Determine the (x, y) coordinate at the center of the cell enclosing the given text.  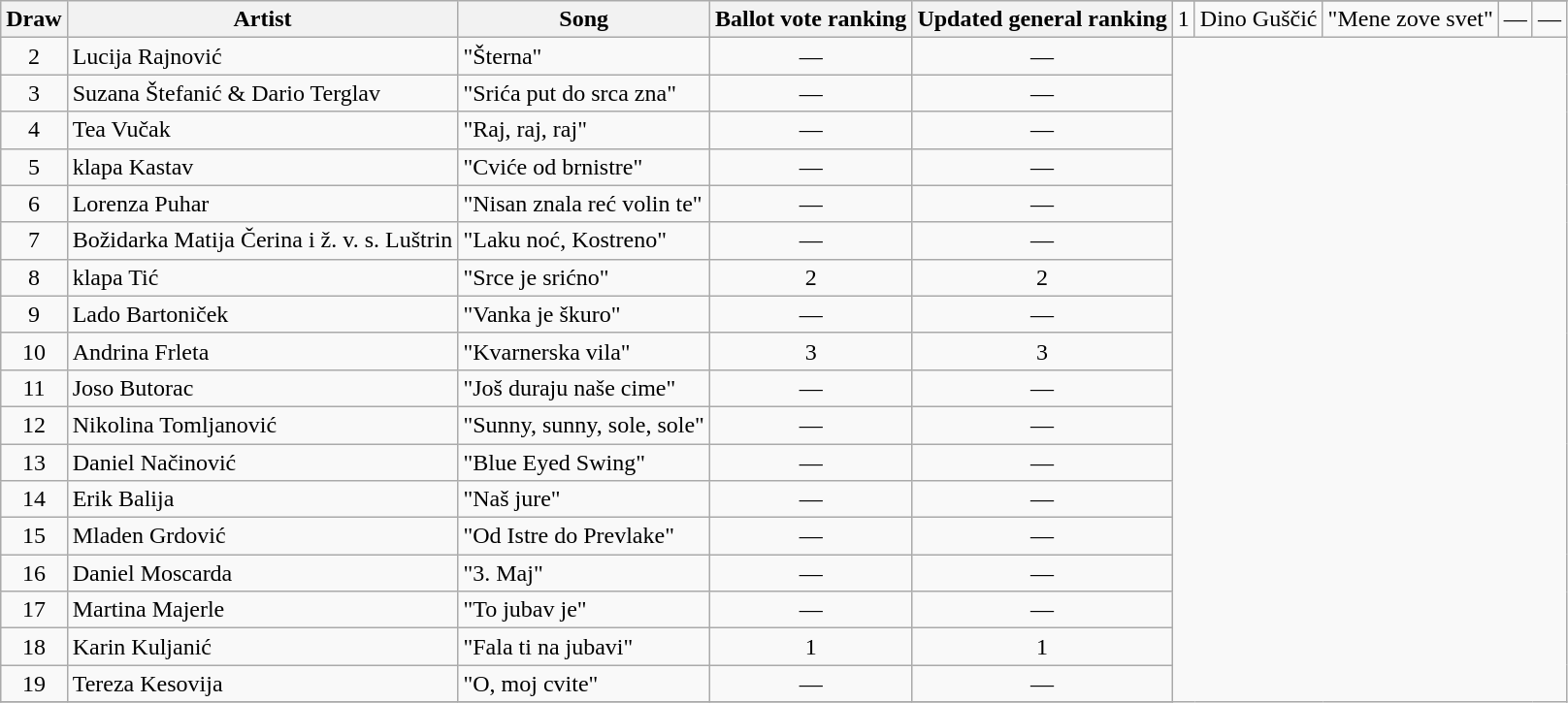
Daniel Načinović (262, 463)
Andrina Frleta (262, 351)
Tea Vučak (262, 130)
"Kvarnerska vila" (584, 351)
"To jubav je" (584, 610)
Draw (34, 19)
"Srce je srićno" (584, 277)
5 (34, 167)
"Sunny, sunny, sole, sole" (584, 425)
14 (34, 499)
"Blue Eyed Swing" (584, 463)
Ballot vote ranking (810, 19)
Song (584, 19)
Lucija Rajnović (262, 56)
Karin Kuljanić (262, 647)
Mladen Grdović (262, 536)
18 (34, 647)
Dino Guščić (1258, 19)
10 (34, 351)
"Vanka je škuro" (584, 314)
11 (34, 388)
7 (34, 240)
Joso Butorac (262, 388)
Updated general ranking (1042, 19)
"3. Maj" (584, 573)
Nikolina Tomljanović (262, 425)
9 (34, 314)
6 (34, 204)
"O, moj cvite" (584, 684)
19 (34, 684)
"Raj, raj, raj" (584, 130)
17 (34, 610)
"Fala ti na jubavi" (584, 647)
"Mene zove svet" (1411, 19)
Lorenza Puhar (262, 204)
"Naš jure" (584, 499)
"Nisan znala reć volin te" (584, 204)
Martina Majerle (262, 610)
klapa Kastav (262, 167)
Daniel Moscarda (262, 573)
15 (34, 536)
Božidarka Matija Čerina i ž. v. s. Luštrin (262, 240)
"Šterna" (584, 56)
Artist (262, 19)
13 (34, 463)
klapa Tić (262, 277)
Tereza Kesovija (262, 684)
Suzana Štefanić & Dario Terglav (262, 93)
Lado Bartoniček (262, 314)
8 (34, 277)
Erik Balija (262, 499)
"Srića put do srca zna" (584, 93)
4 (34, 130)
"Još duraju naše cime" (584, 388)
16 (34, 573)
"Cviće od brnistre" (584, 167)
"Od Istre do Prevlake" (584, 536)
"Laku noć, Kostreno" (584, 240)
12 (34, 425)
